Identify which cell holds the provided text, then report its [x, y] central coordinate. 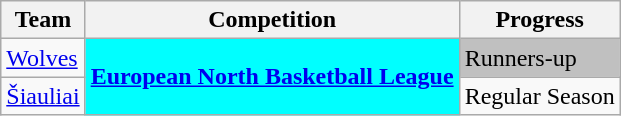
Šiauliai [43, 96]
European North Basketball League [272, 77]
Runners-up [540, 58]
Wolves [43, 58]
Progress [540, 20]
Competition [272, 20]
Team [43, 20]
Regular Season [540, 96]
